Capture the cell that displays the provided text and extract its [x, y] central coordinate. 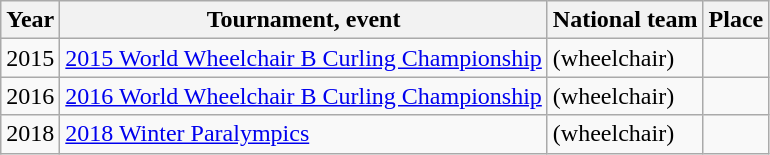
Tournament, event [304, 20]
Place [736, 20]
2015 [30, 58]
2016 World Wheelchair B Curling Championship [304, 96]
2018 [30, 134]
2016 [30, 96]
2015 World Wheelchair B Curling Championship [304, 58]
2018 Winter Paralympics [304, 134]
National team [625, 20]
Year [30, 20]
